Scan for the cell matching the given text and deliver its [X, Y] coordinate at center. 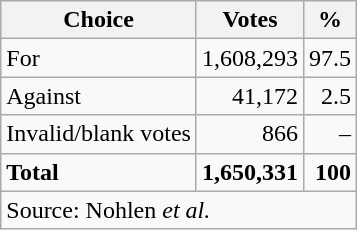
Invalid/blank votes [99, 134]
– [330, 134]
Votes [250, 20]
100 [330, 172]
97.5 [330, 58]
41,172 [250, 96]
Source: Nohlen et al. [179, 210]
% [330, 20]
Against [99, 96]
Total [99, 172]
866 [250, 134]
For [99, 58]
1,608,293 [250, 58]
2.5 [330, 96]
1,650,331 [250, 172]
Choice [99, 20]
